For the text-containing cell, return its midpoint in [x, y] coordinate format. 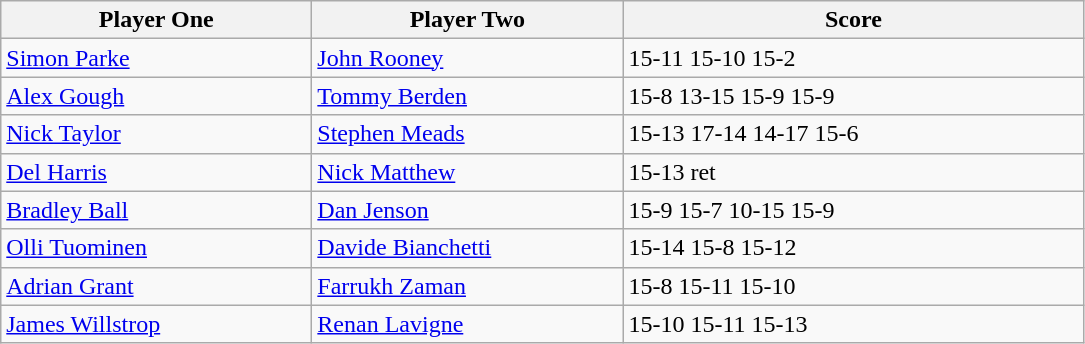
15-14 15-8 15-12 [854, 248]
Stephen Meads [468, 134]
Dan Jenson [468, 210]
James Willstrop [156, 324]
Olli Tuominen [156, 248]
Player One [156, 20]
15-8 15-11 15-10 [854, 286]
Bradley Ball [156, 210]
Alex Gough [156, 96]
15-13 ret [854, 172]
Nick Taylor [156, 134]
Farrukh Zaman [468, 286]
Simon Parke [156, 58]
Adrian Grant [156, 286]
Score [854, 20]
Renan Lavigne [468, 324]
15-8 13-15 15-9 15-9 [854, 96]
John Rooney [468, 58]
15-10 15-11 15-13 [854, 324]
15-11 15-10 15-2 [854, 58]
Player Two [468, 20]
Del Harris [156, 172]
Davide Bianchetti [468, 248]
Tommy Berden [468, 96]
15-13 17-14 14-17 15-6 [854, 134]
Nick Matthew [468, 172]
15-9 15-7 10-15 15-9 [854, 210]
